Determine the (X, Y) coordinate at the center of the cell enclosing the given text.  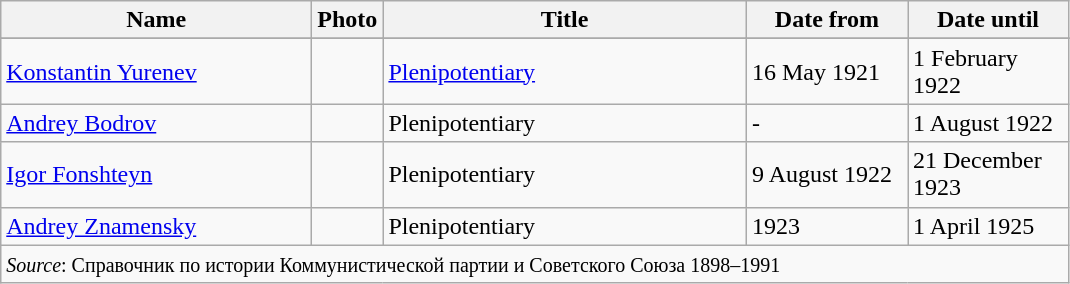
Date from (826, 20)
1 April 1925 (988, 226)
1 February 1922 (988, 72)
Name (156, 20)
21 December 1923 (988, 174)
Date until (988, 20)
Photo (348, 20)
Konstantin Yurenev (156, 72)
Andrey Znamensky (156, 226)
Source: Справочник по истории Коммунистической партии и Советского Союза 1898–1991 (535, 264)
- (826, 123)
1 August 1922 (988, 123)
1923 (826, 226)
Igor Fonshteyn (156, 174)
9 August 1922 (826, 174)
16 May 1921 (826, 72)
Title (565, 20)
Andrey Bodrov (156, 123)
